Find where the given text appears and provide that cell's center as (x, y) coordinate. 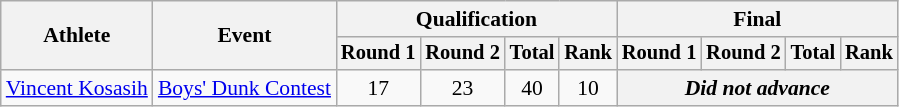
40 (532, 88)
Qualification (476, 19)
Athlete (77, 36)
Did not advance (758, 88)
10 (588, 88)
23 (462, 88)
Boys' Dunk Contest (244, 88)
17 (378, 88)
Event (244, 36)
Final (758, 19)
Vincent Kosasih (77, 88)
